Extract the (X, Y) coordinate from the center of the cell holding the provided text.  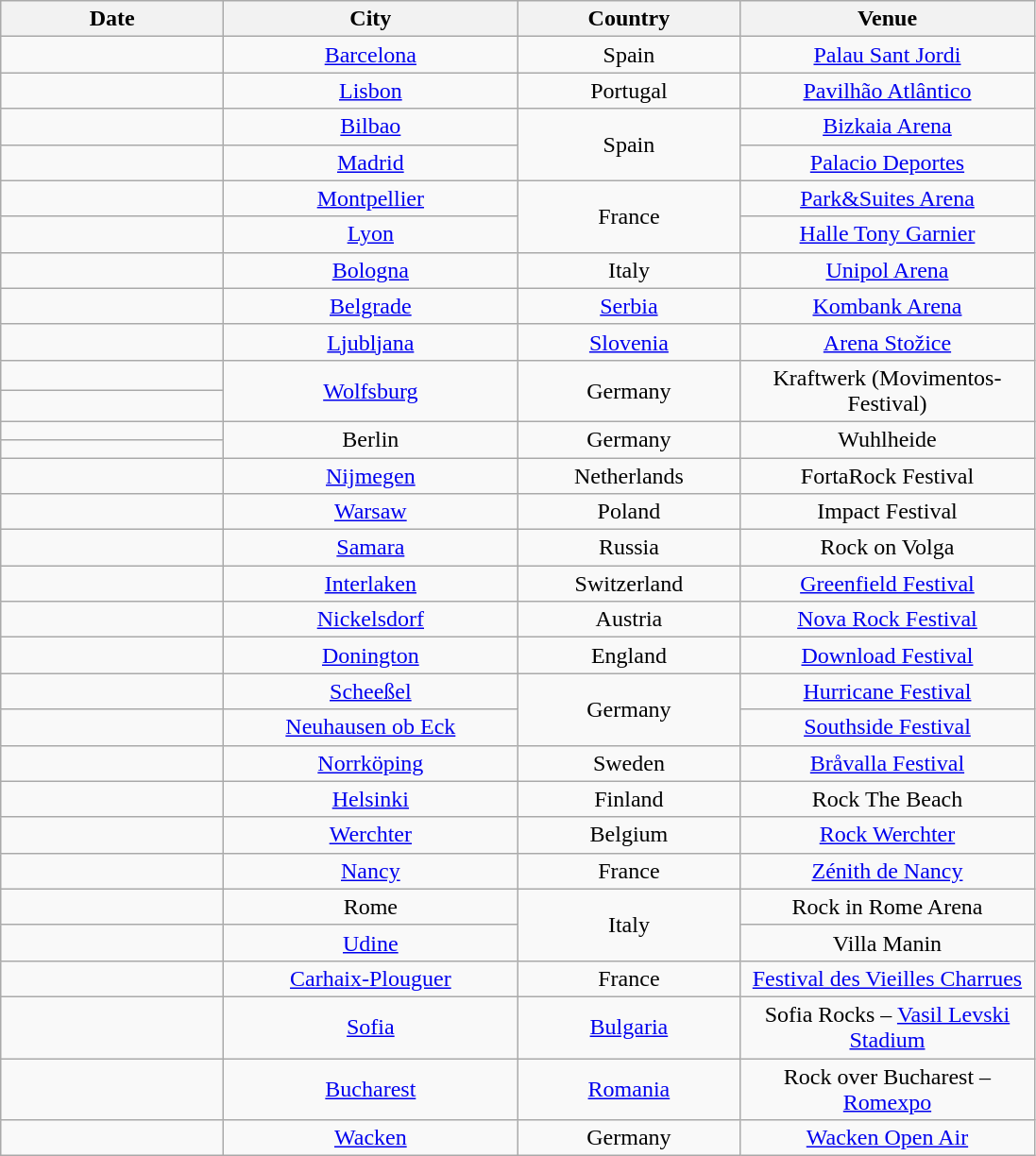
Hurricane Festival (888, 691)
Madrid (370, 162)
Zénith de Nancy (888, 871)
Belgium (629, 835)
Date (112, 19)
FortaRock Festival (888, 475)
Sofia (370, 1028)
Palau Sant Jordi (888, 55)
Bråvalla Festival (888, 763)
Lyon (370, 234)
Barcelona (370, 55)
Rock on Volga (888, 548)
Villa Manin (888, 943)
Impact Festival (888, 512)
Werchter (370, 835)
Unipol Arena (888, 270)
Download Festival (888, 655)
Rock Werchter (888, 835)
Venue (888, 19)
City (370, 19)
Nijmegen (370, 475)
Russia (629, 548)
Samara (370, 548)
Finland (629, 799)
Switzerland (629, 584)
Ljubljana (370, 342)
Wacken Open Air (888, 1138)
Festival des Vieilles Charrues (888, 978)
Austria (629, 620)
Kombank Arena (888, 306)
Portugal (629, 91)
Park&Suites Arena (888, 198)
Halle Tony Garnier (888, 234)
Lisbon (370, 91)
Berlin (370, 439)
Bulgaria (629, 1028)
Wuhlheide (888, 439)
Carhaix-Plouguer (370, 978)
Bizkaia Arena (888, 127)
Rock The Beach (888, 799)
Udine (370, 943)
Nickelsdorf (370, 620)
Warsaw (370, 512)
Rock over Bucharest – Romexpo (888, 1088)
Netherlands (629, 475)
Wacken (370, 1138)
Slovenia (629, 342)
Nova Rock Festival (888, 620)
Country (629, 19)
Southside Festival (888, 727)
Wolfsburg (370, 391)
Arena Stožice (888, 342)
Belgrade (370, 306)
Serbia (629, 306)
Scheeßel (370, 691)
Palacio Deportes (888, 162)
Romania (629, 1088)
Norrköping (370, 763)
Pavilhão Atlântico (888, 91)
Kraftwerk (Movimentos-Festival) (888, 391)
Nancy (370, 871)
Rock in Rome Arena (888, 907)
Bilbao (370, 127)
Sweden (629, 763)
Sofia Rocks – Vasil Levski Stadium (888, 1028)
Montpellier (370, 198)
Neuhausen ob Eck (370, 727)
England (629, 655)
Poland (629, 512)
Helsinki (370, 799)
Donington (370, 655)
Bucharest (370, 1088)
Greenfield Festival (888, 584)
Interlaken (370, 584)
Rome (370, 907)
Bologna (370, 270)
